Return the [X, Y] coordinate for the center point of the cell that contains the specified text.  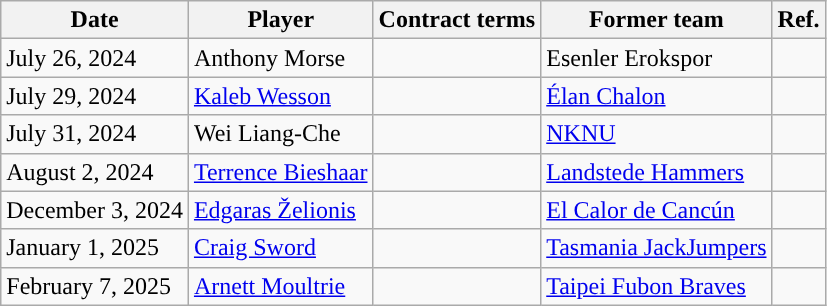
Former team [656, 20]
Landstede Hammers [656, 172]
Player [280, 20]
Élan Chalon [656, 96]
July 26, 2024 [95, 58]
December 3, 2024 [95, 210]
Edgaras Želionis [280, 210]
February 7, 2025 [95, 286]
NKNU [656, 134]
Wei Liang-Che [280, 134]
Ref. [798, 20]
Craig Sword [280, 248]
Tasmania JackJumpers [656, 248]
July 29, 2024 [95, 96]
Terrence Bieshaar [280, 172]
Esenler Erokspor [656, 58]
Taipei Fubon Braves [656, 286]
Contract terms [457, 20]
Date [95, 20]
El Calor de Cancún [656, 210]
Arnett Moultrie [280, 286]
August 2, 2024 [95, 172]
Kaleb Wesson [280, 96]
July 31, 2024 [95, 134]
Anthony Morse [280, 58]
January 1, 2025 [95, 248]
